Detect which cell encompasses the target text, then output its [X, Y] center coordinate. 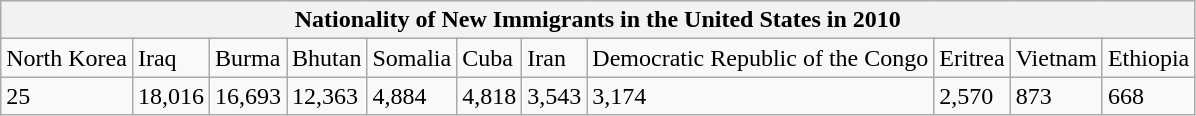
Vietnam [1056, 58]
16,693 [248, 96]
Iraq [170, 58]
2,570 [972, 96]
4,884 [412, 96]
873 [1056, 96]
3,543 [554, 96]
North Korea [67, 58]
18,016 [170, 96]
Cuba [490, 58]
3,174 [760, 96]
25 [67, 96]
Ethiopia [1148, 58]
Iran [554, 58]
4,818 [490, 96]
Bhutan [327, 58]
Eritrea [972, 58]
Democratic Republic of the Congo [760, 58]
Burma [248, 58]
668 [1148, 96]
12,363 [327, 96]
Somalia [412, 58]
Nationality of New Immigrants in the United States in 2010 [598, 20]
